Search for the cell housing the specified text and yield its (x, y) center coordinate. 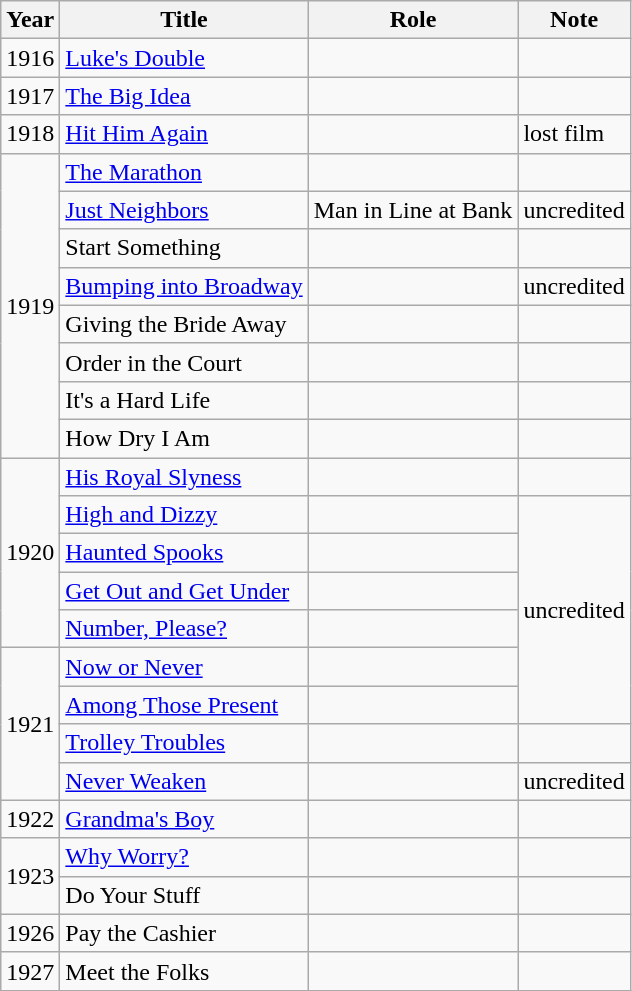
Start Something (184, 248)
1918 (30, 134)
1927 (30, 971)
Note (574, 20)
1922 (30, 819)
1926 (30, 933)
1919 (30, 305)
Giving the Bride Away (184, 324)
Number, Please? (184, 629)
It's a Hard Life (184, 400)
Do Your Stuff (184, 895)
Grandma's Boy (184, 819)
How Dry I Am (184, 438)
Hit Him Again (184, 134)
Year (30, 20)
High and Dizzy (184, 515)
Among Those Present (184, 705)
Now or Never (184, 667)
1916 (30, 58)
Why Worry? (184, 857)
Luke's Double (184, 58)
Title (184, 20)
Haunted Spooks (184, 553)
Never Weaken (184, 781)
1920 (30, 553)
Man in Line at Bank (413, 210)
Bumping into Broadway (184, 286)
1923 (30, 876)
Pay the Cashier (184, 933)
His Royal Slyness (184, 477)
1921 (30, 724)
Role (413, 20)
The Marathon (184, 172)
Meet the Folks (184, 971)
1917 (30, 96)
Get Out and Get Under (184, 591)
Trolley Troubles (184, 743)
Just Neighbors (184, 210)
Order in the Court (184, 362)
lost film (574, 134)
The Big Idea (184, 96)
